Identify which cell holds the provided text, then report its [X, Y] central coordinate. 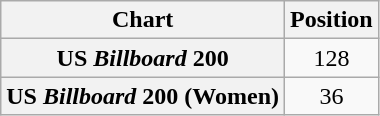
36 [332, 96]
US Billboard 200 (Women) [143, 96]
Chart [143, 20]
128 [332, 58]
Position [332, 20]
US Billboard 200 [143, 58]
